Provide the [X, Y] coordinate of the cell's center where the given text is located.  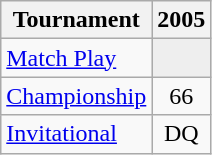
Invitational [76, 134]
DQ [182, 134]
2005 [182, 20]
66 [182, 96]
Championship [76, 96]
Tournament [76, 20]
Match Play [76, 58]
